Detect which cell encompasses the target text, then output its (X, Y) center coordinate. 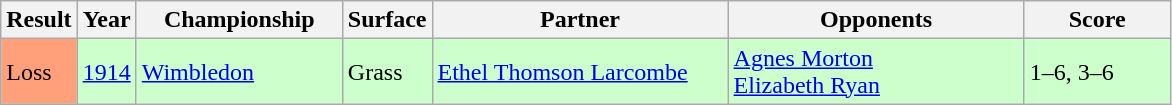
Surface (387, 20)
Loss (39, 72)
1–6, 3–6 (1097, 72)
Ethel Thomson Larcombe (580, 72)
Wimbledon (239, 72)
Agnes Morton Elizabeth Ryan (876, 72)
Partner (580, 20)
1914 (106, 72)
Result (39, 20)
Opponents (876, 20)
Grass (387, 72)
Score (1097, 20)
Year (106, 20)
Championship (239, 20)
